Detect which cell encompasses the target text, then output its [X, Y] center coordinate. 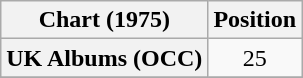
UK Albums (OCC) [104, 58]
25 [255, 58]
Chart (1975) [104, 20]
Position [255, 20]
